For the text-containing cell, return its midpoint in (X, Y) coordinate format. 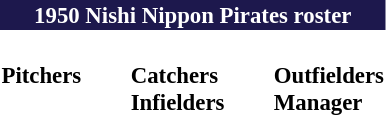
1950 Nishi Nippon Pirates roster (192, 15)
